Locate the cell with the specified text and output its [X, Y] center coordinate. 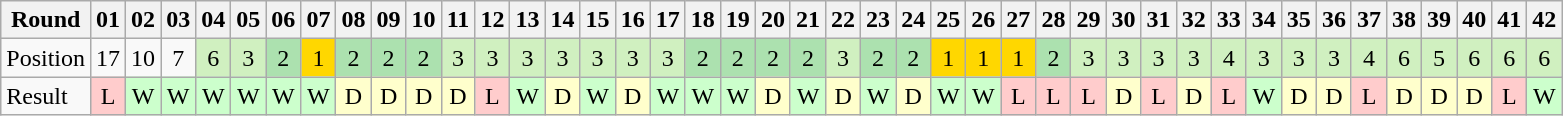
37 [1368, 20]
40 [1474, 20]
36 [1334, 20]
21 [808, 20]
12 [492, 20]
5 [1440, 58]
04 [214, 20]
02 [144, 20]
26 [984, 20]
13 [528, 20]
18 [702, 20]
42 [1544, 20]
29 [1088, 20]
27 [1018, 20]
Position [46, 58]
Round [46, 20]
24 [914, 20]
33 [1228, 20]
11 [458, 20]
08 [354, 20]
32 [1194, 20]
03 [178, 20]
30 [1124, 20]
31 [1158, 20]
41 [1510, 20]
14 [562, 20]
19 [738, 20]
16 [632, 20]
25 [948, 20]
06 [284, 20]
20 [772, 20]
38 [1404, 20]
7 [178, 58]
09 [388, 20]
15 [598, 20]
Result [46, 96]
22 [844, 20]
39 [1440, 20]
05 [248, 20]
28 [1054, 20]
23 [878, 20]
07 [318, 20]
35 [1298, 20]
01 [108, 20]
34 [1264, 20]
